Return [X, Y] of the center of cell containing provided text 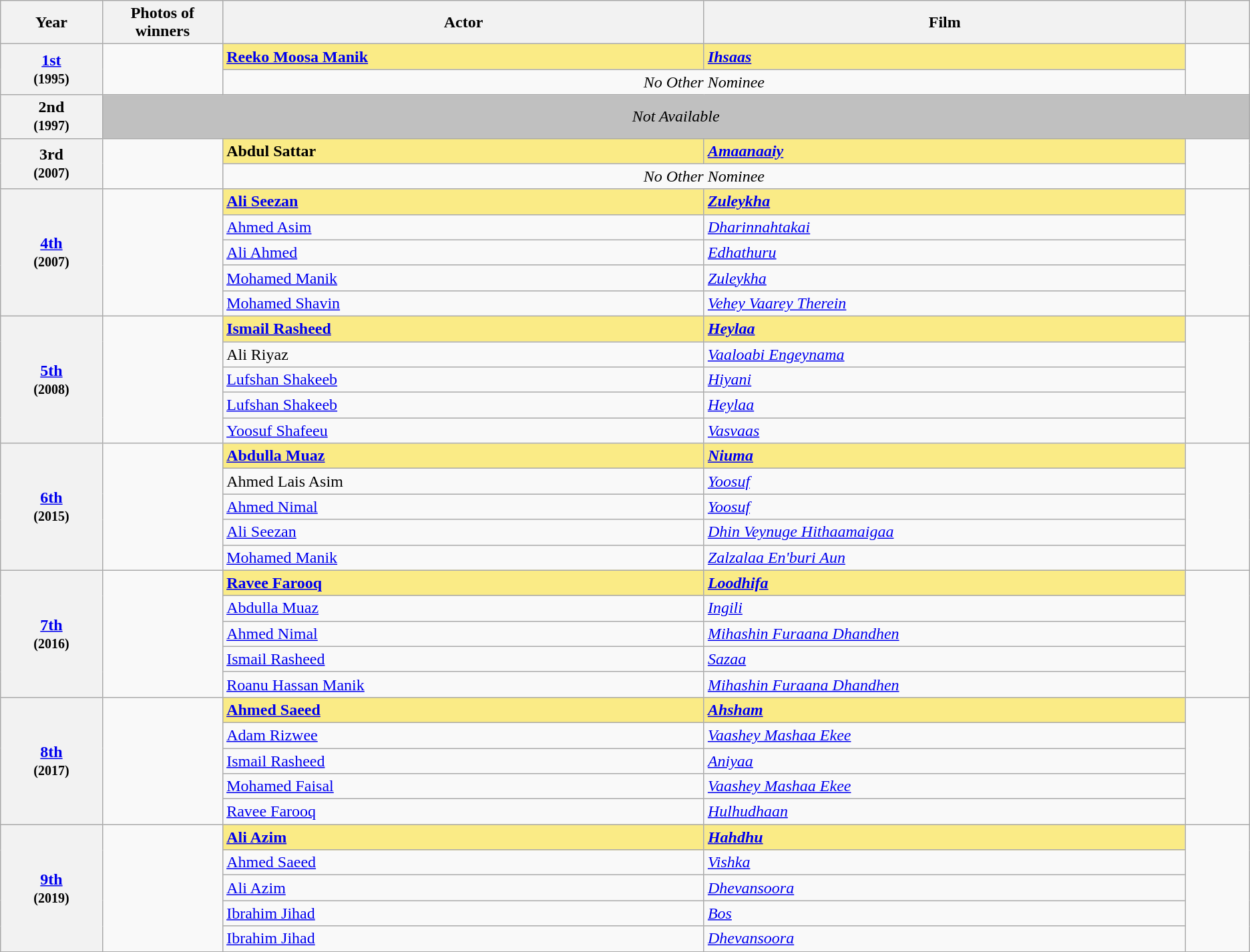
Photos of winners [162, 23]
Dhin Veynuge Hithaamaigaa [944, 532]
3rd(2007) [51, 164]
Edhathuru [944, 252]
5th(2008) [51, 379]
Bos [944, 913]
Adam Rizwee [463, 735]
Hulhudhaan [944, 812]
Mohamed Faisal [463, 786]
Sazaa [944, 659]
1st(1995) [51, 69]
Yoosuf Shafeeu [463, 431]
Hiyani [944, 380]
Vasvaas [944, 431]
Loodhifa [944, 583]
Film [944, 23]
Ihsaas [944, 57]
Niuma [944, 456]
Ingili [944, 608]
Hahdhu [944, 837]
Reeko Moosa Manik [463, 57]
Not Available [676, 116]
Ahmed Asim [463, 227]
6th(2015) [51, 507]
7th(2016) [51, 634]
Ahmed Lais Asim [463, 481]
4th(2007) [51, 252]
Vaaloabi Engeynama [944, 354]
Roanu Hassan Manik [463, 684]
Ali Ahmed [463, 252]
Aniyaa [944, 760]
8th(2017) [51, 760]
Actor [463, 23]
Mohamed Shavin [463, 303]
2nd(1997) [51, 116]
Vishka [944, 863]
Year [51, 23]
Dharinnahtakai [944, 227]
Vehey Vaarey Therein [944, 303]
Amaanaaiy [944, 151]
Zalzalaa En'buri Aun [944, 557]
9th(2019) [51, 888]
Abdul Sattar [463, 151]
Ahsham [944, 710]
Ali Riyaz [463, 354]
